Output the (x, y) coordinate of the center of the cell containing the given text.  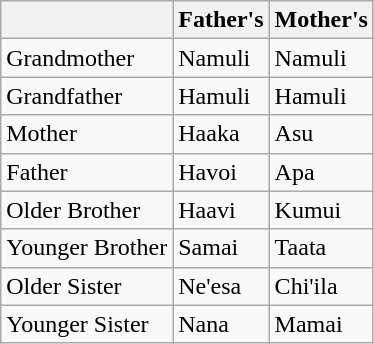
Nana (221, 324)
Mother's (321, 20)
Havoi (221, 172)
Older Brother (87, 210)
Haaka (221, 134)
Father (87, 172)
Younger Sister (87, 324)
Older Sister (87, 286)
Ne'esa (221, 286)
Samai (221, 248)
Apa (321, 172)
Kumui (321, 210)
Mamai (321, 324)
Taata (321, 248)
Mother (87, 134)
Asu (321, 134)
Father's (221, 20)
Grandmother (87, 58)
Grandfather (87, 96)
Chi'ila (321, 286)
Haavi (221, 210)
Younger Brother (87, 248)
